From the cell containing the given text, extract its center point as (x, y) coordinate. 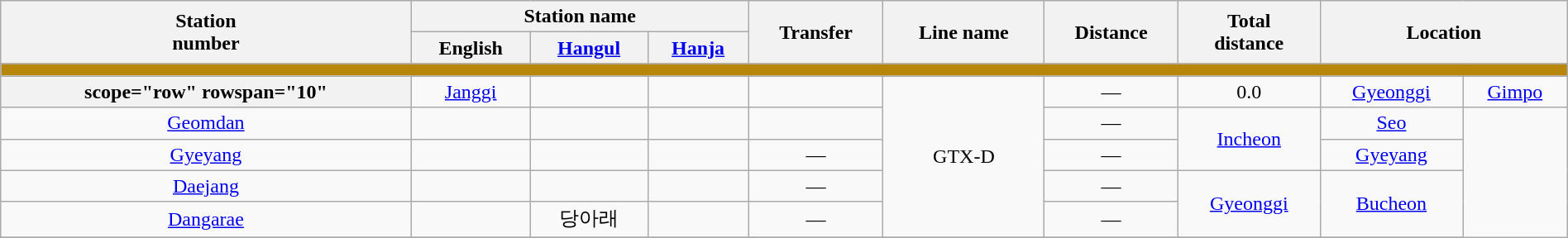
Transfer (815, 32)
Geomdan (206, 123)
Distance (1111, 32)
Stationnumber (206, 32)
scope="row" rowspan="10" (206, 92)
Bucheon (1391, 203)
Incheon (1249, 139)
Station name (580, 17)
당아래 (589, 220)
Hanja (698, 48)
Location (1444, 32)
Totaldistance (1249, 32)
English (471, 48)
Hangul (589, 48)
Line name (964, 32)
0.0 (1249, 92)
Janggi (471, 92)
Dangarae (206, 220)
GTX-D (964, 157)
Seo (1391, 123)
Gimpo (1515, 92)
Daejang (206, 186)
